From the cell containing the given text, extract its center point as (X, Y) coordinate. 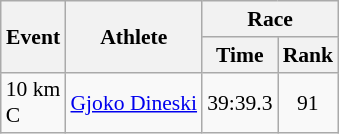
10 km C (34, 102)
Event (34, 36)
39:39.3 (240, 102)
Gjoko Dineski (134, 102)
91 (308, 102)
Rank (308, 55)
Race (270, 19)
Athlete (134, 36)
Time (240, 55)
